Extract the [x, y] coordinate from the center of the cell holding the provided text.  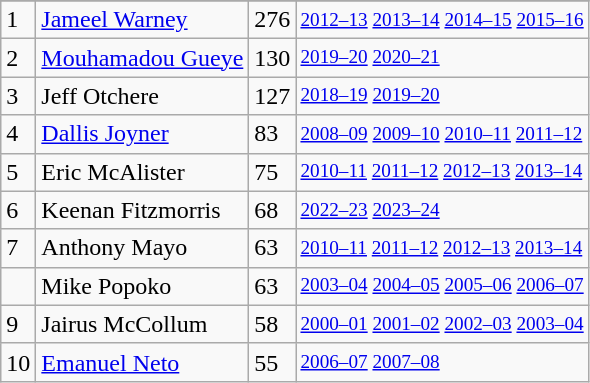
2012–13 2013–14 2014–15 2015–16 [442, 20]
2000–01 2001–02 2002–03 2003–04 [442, 324]
Anthony Mayo [142, 248]
2006–07 2007–08 [442, 362]
58 [272, 324]
75 [272, 172]
2018–19 2019–20 [442, 96]
55 [272, 362]
6 [18, 210]
Eric McAlister [142, 172]
3 [18, 96]
9 [18, 324]
7 [18, 248]
2008–09 2009–10 2010–11 2011–12 [442, 134]
Jameel Warney [142, 20]
2 [18, 58]
2022–23 2023–24 [442, 210]
Emanuel Neto [142, 362]
68 [272, 210]
127 [272, 96]
Mouhamadou Gueye [142, 58]
2003–04 2004–05 2005–06 2006–07 [442, 286]
4 [18, 134]
Keenan Fitzmorris [142, 210]
2019–20 2020–21 [442, 58]
Jairus McCollum [142, 324]
10 [18, 362]
Dallis Joyner [142, 134]
83 [272, 134]
276 [272, 20]
1 [18, 20]
Mike Popoko [142, 286]
5 [18, 172]
Jeff Otchere [142, 96]
130 [272, 58]
